Output the (x, y) coordinate of the center of the cell containing the given text.  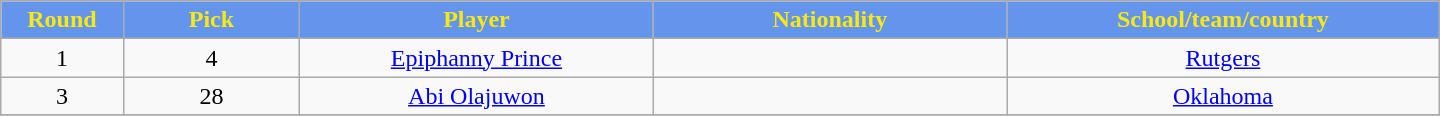
Epiphanny Prince (476, 58)
1 (62, 58)
Pick (212, 20)
Round (62, 20)
Player (476, 20)
Rutgers (1224, 58)
Abi Olajuwon (476, 96)
28 (212, 96)
Oklahoma (1224, 96)
Nationality (830, 20)
School/team/country (1224, 20)
3 (62, 96)
4 (212, 58)
